Search for the cell housing the specified text and yield its [X, Y] center coordinate. 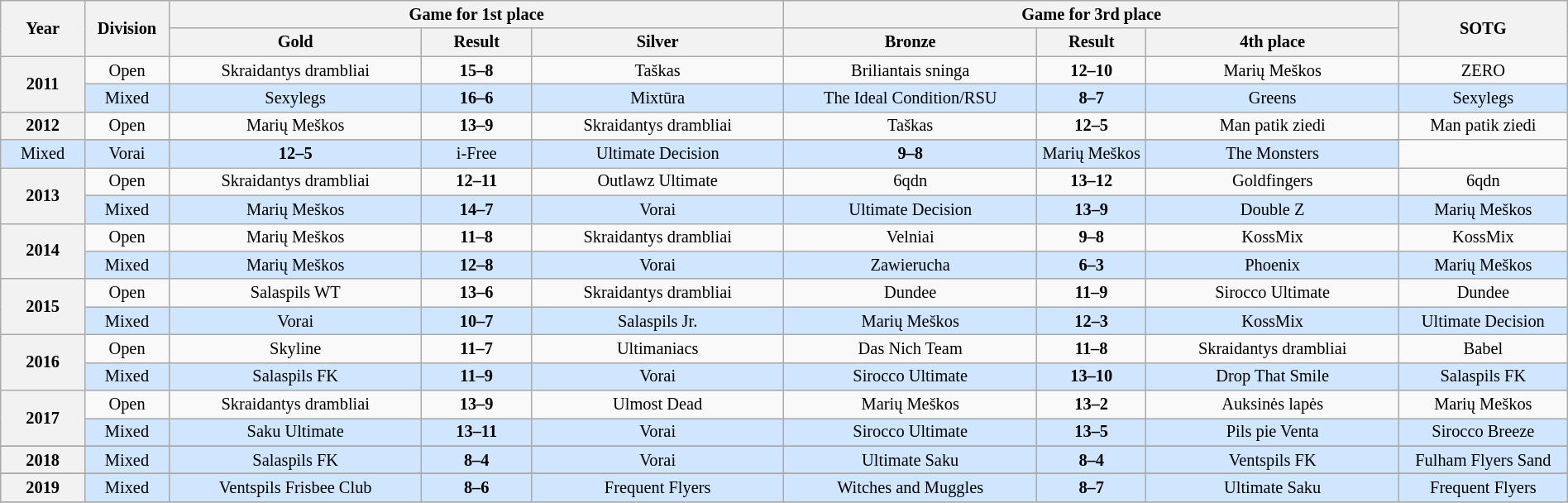
6–3 [1091, 265]
ZERO [1483, 70]
Salaspils WT [295, 293]
Salaspils Jr. [657, 321]
14–7 [476, 209]
Mixtūra [657, 98]
2019 [43, 487]
2015 [43, 306]
Phoenix [1273, 265]
Silver [657, 42]
Division [127, 28]
11–7 [476, 348]
Skyline [295, 348]
Das Nich Team [911, 348]
Pils pie Venta [1273, 432]
13–6 [476, 293]
Velniai [911, 237]
13–12 [1091, 181]
2013 [43, 195]
Game for 1st place [476, 14]
12–8 [476, 265]
Sirocco Breeze [1483, 432]
8–6 [476, 487]
Ultimaniacs [657, 348]
Gold [295, 42]
Saku Ultimate [295, 432]
Drop That Smile [1273, 376]
Greens [1273, 98]
2018 [43, 460]
10–7 [476, 321]
13–10 [1091, 376]
12–3 [1091, 321]
13–11 [476, 432]
12–10 [1091, 70]
Ventspils FK [1273, 460]
Briliantais sninga [911, 70]
Zawierucha [911, 265]
Double Z [1273, 209]
13–2 [1091, 405]
2012 [43, 126]
2017 [43, 419]
16–6 [476, 98]
Ulmost Dead [657, 405]
Ventspils Frisbee Club [295, 487]
The Monsters [1273, 154]
Witches and Muggles [911, 487]
Goldfingers [1273, 181]
Bronze [911, 42]
2014 [43, 251]
12–11 [476, 181]
Year [43, 28]
The Ideal Condition/RSU [911, 98]
Auksinės lapės [1273, 405]
2016 [43, 362]
2011 [43, 84]
15–8 [476, 70]
Babel [1483, 348]
4th place [1273, 42]
i-Free [476, 154]
13–5 [1091, 432]
Fulham Flyers Sand [1483, 460]
Outlawz Ultimate [657, 181]
Game for 3rd place [1092, 14]
SOTG [1483, 28]
